From the cell containing the given text, extract its center point as (X, Y) coordinate. 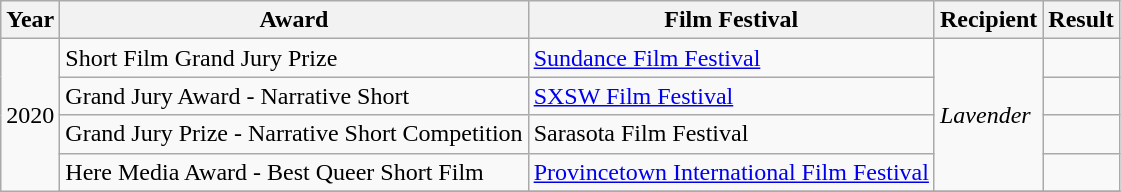
Provincetown International Film Festival (731, 172)
SXSW Film Festival (731, 96)
Sarasota Film Festival (731, 134)
Year (30, 20)
Result (1081, 20)
Sundance Film Festival (731, 58)
2020 (30, 115)
Award (294, 20)
Short Film Grand Jury Prize (294, 58)
Grand Jury Prize - Narrative Short Competition (294, 134)
Recipient (988, 20)
Lavender (988, 115)
Film Festival (731, 20)
Grand Jury Award - Narrative Short (294, 96)
Here Media Award - Best Queer Short Film (294, 172)
